Find where the given text appears and provide that cell's center as [X, Y] coordinate. 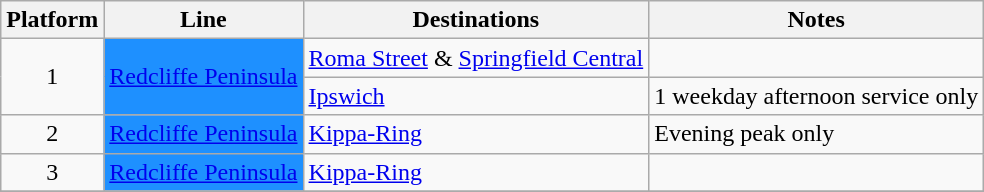
1 [52, 77]
Line [204, 20]
Evening peak only [816, 134]
2 [52, 134]
Destinations [476, 20]
3 [52, 172]
Roma Street & Springfield Central [476, 58]
Platform [52, 20]
Ipswich [476, 96]
1 weekday afternoon service only [816, 96]
Notes [816, 20]
